Locate the cell with the specified text and output its [x, y] center coordinate. 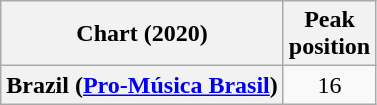
Chart (2020) [142, 34]
16 [329, 85]
Brazil (Pro-Música Brasil) [142, 85]
Peakposition [329, 34]
